Determine the (x, y) coordinate at the center of the cell enclosing the given text.  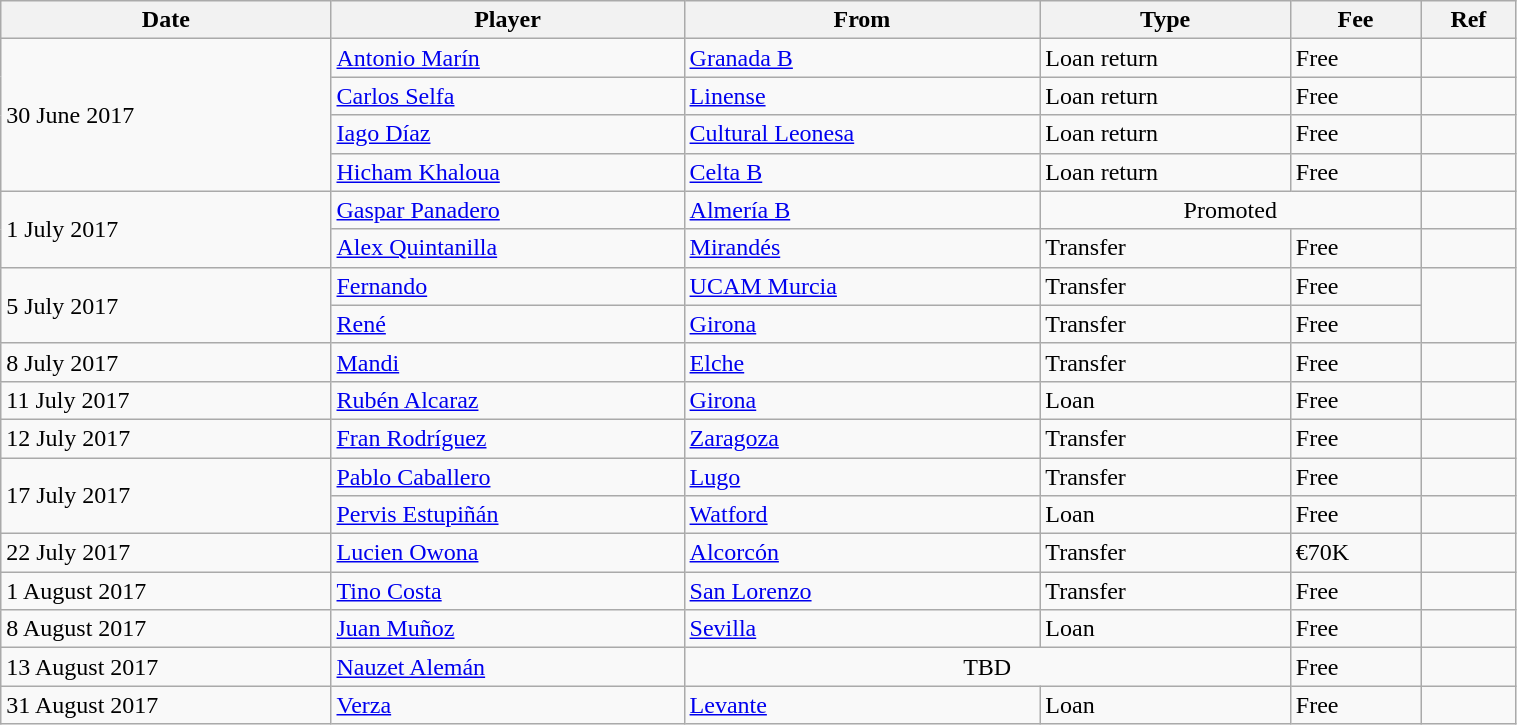
5 July 2017 (166, 305)
13 August 2017 (166, 667)
8 July 2017 (166, 362)
Almería B (862, 210)
Sevilla (862, 629)
Antonio Marín (508, 58)
Zaragoza (862, 438)
12 July 2017 (166, 438)
Carlos Selfa (508, 96)
31 August 2017 (166, 705)
Celta B (862, 172)
Pablo Caballero (508, 477)
Promoted (1230, 210)
Fee (1355, 20)
René (508, 324)
Gaspar Panadero (508, 210)
From (862, 20)
San Lorenzo (862, 591)
Juan Muñoz (508, 629)
Nauzet Alemán (508, 667)
8 August 2017 (166, 629)
Alex Quintanilla (508, 248)
Player (508, 20)
1 July 2017 (166, 229)
Verza (508, 705)
€70K (1355, 553)
Watford (862, 515)
22 July 2017 (166, 553)
Date (166, 20)
Rubén Alcaraz (508, 400)
Fernando (508, 286)
Granada B (862, 58)
Alcorcón (862, 553)
Iago Díaz (508, 134)
UCAM Murcia (862, 286)
Pervis Estupiñán (508, 515)
17 July 2017 (166, 496)
Linense (862, 96)
TBD (987, 667)
Levante (862, 705)
Mirandés (862, 248)
1 August 2017 (166, 591)
Lucien Owona (508, 553)
Fran Rodríguez (508, 438)
Cultural Leonesa (862, 134)
Lugo (862, 477)
11 July 2017 (166, 400)
Hicham Khaloua (508, 172)
Mandi (508, 362)
30 June 2017 (166, 115)
Tino Costa (508, 591)
Type (1165, 20)
Ref (1468, 20)
Elche (862, 362)
